From the cell containing the given text, extract its center point as [x, y] coordinate. 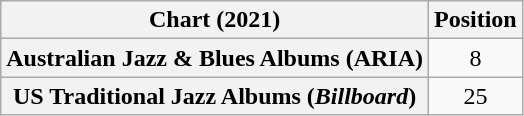
Position [476, 20]
25 [476, 96]
Australian Jazz & Blues Albums (ARIA) [215, 58]
8 [476, 58]
US Traditional Jazz Albums (Billboard) [215, 96]
Chart (2021) [215, 20]
